Output the [X, Y] coordinate of the center of the cell containing the given text.  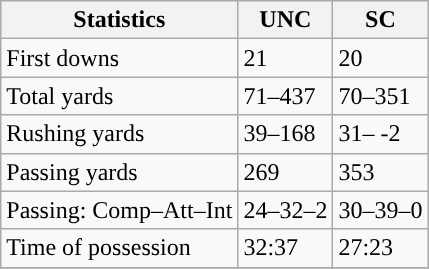
SC [380, 20]
70–351 [380, 96]
353 [380, 172]
Rushing yards [120, 134]
First downs [120, 58]
71–437 [286, 96]
20 [380, 58]
32:37 [286, 248]
Passing: Comp–Att–Int [120, 210]
31– -2 [380, 134]
21 [286, 58]
24–32–2 [286, 210]
Time of possession [120, 248]
269 [286, 172]
27:23 [380, 248]
30–39–0 [380, 210]
Statistics [120, 20]
UNC [286, 20]
39–168 [286, 134]
Total yards [120, 96]
Passing yards [120, 172]
